Locate the cell with the specified text and output its (x, y) center coordinate. 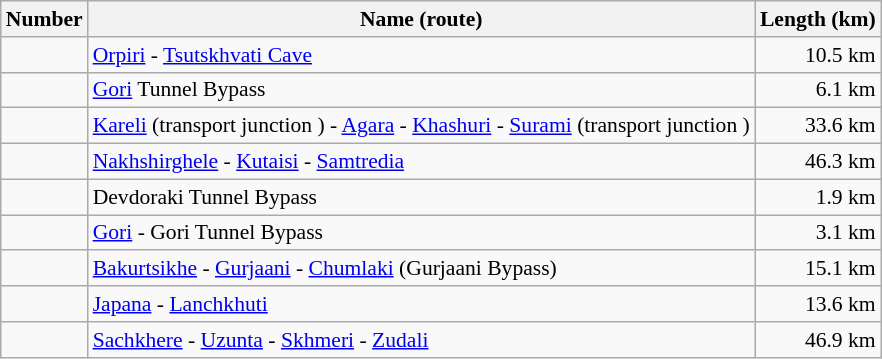
6.1 km (818, 90)
15.1 km (818, 269)
33.6 km (818, 126)
10.5 km (818, 55)
Length (km) (818, 19)
Devdoraki Tunnel Bypass (422, 197)
Gori Tunnel Bypass (422, 90)
3.1 km (818, 233)
Orpiri - Tsutskhvati Cave (422, 55)
Bakurtsikhe - Gurjaani - Chumlaki (Gurjaani Bypass) (422, 269)
Japana - Lanchkhuti (422, 304)
Name (route) (422, 19)
1.9 km (818, 197)
Gori - Gori Tunnel Bypass (422, 233)
46.3 km (818, 162)
Kareli (transport junction ) - Agara - Khashuri - Surami (transport junction ) (422, 126)
13.6 km (818, 304)
46.9 km (818, 340)
Sachkhere - Uzunta - Skhmeri - Zudali (422, 340)
Number (44, 19)
Nakhshirghele - Kutaisi - Samtredia (422, 162)
